From the cell containing the given text, extract its center point as [X, Y] coordinate. 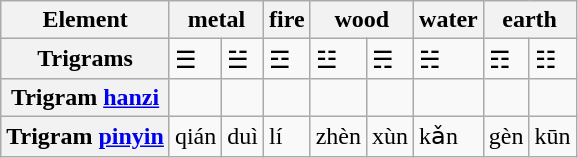
lí [288, 136]
Element [86, 20]
fire [288, 20]
☶ [506, 59]
qián [195, 136]
☵ [449, 59]
☳ [338, 59]
kǎn [449, 136]
☴ [390, 59]
☱ [243, 59]
☲ [288, 59]
☰ [195, 59]
wood [362, 20]
zhèn [338, 136]
earth [530, 20]
gèn [506, 136]
water [449, 20]
Trigram pinyin [86, 136]
duì [243, 136]
metal [216, 20]
Trigram hanzi [86, 97]
Trigrams [86, 59]
☷ [552, 59]
xùn [390, 136]
kūn [552, 136]
